Return (X, Y) of the center of cell containing provided text 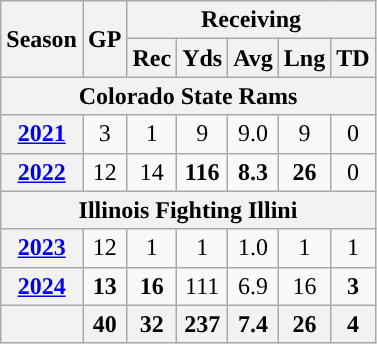
111 (202, 286)
GP (104, 39)
14 (152, 172)
TD (353, 58)
Illinois Fighting Illini (188, 210)
2023 (42, 248)
Lng (304, 58)
2024 (42, 286)
9.0 (254, 134)
Receiving (251, 20)
Yds (202, 58)
13 (104, 286)
6.9 (254, 286)
40 (104, 324)
32 (152, 324)
237 (202, 324)
7.4 (254, 324)
Avg (254, 58)
2021 (42, 134)
Rec (152, 58)
Colorado State Rams (188, 96)
Season (42, 39)
4 (353, 324)
1.0 (254, 248)
2022 (42, 172)
116 (202, 172)
8.3 (254, 172)
